Detect which cell encompasses the target text, then output its [X, Y] center coordinate. 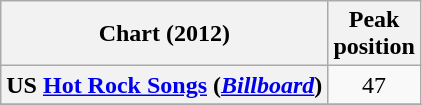
US Hot Rock Songs (Billboard) [164, 85]
47 [374, 85]
Peakposition [374, 34]
Chart (2012) [164, 34]
